Detect which cell encompasses the target text, then output its (x, y) center coordinate. 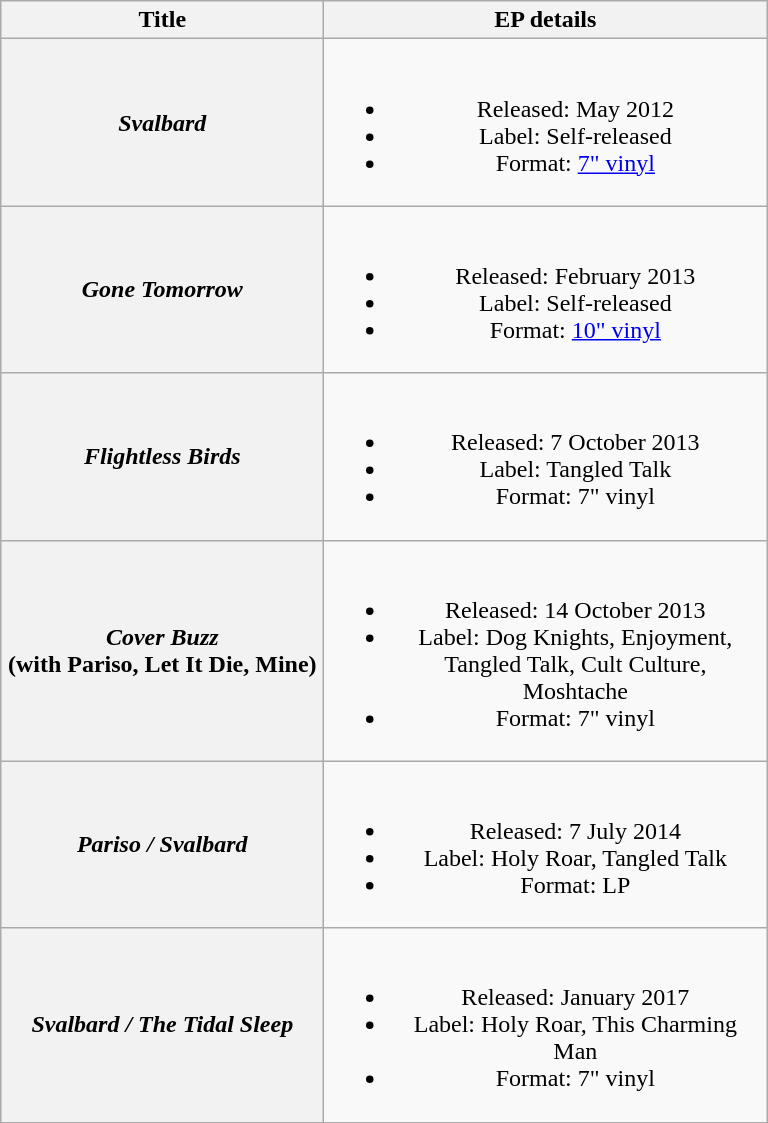
Released: May 2012Label: Self-releasedFormat: 7" vinyl (546, 122)
Released: January 2017Label: Holy Roar, This Charming ManFormat: 7" vinyl (546, 1025)
Released: 7 October 2013Label: Tangled TalkFormat: 7" vinyl (546, 456)
Svalbard (162, 122)
Released: 7 July 2014Label: Holy Roar, Tangled TalkFormat: LP (546, 844)
Released: February 2013Label: Self-releasedFormat: 10" vinyl (546, 290)
Svalbard / The Tidal Sleep (162, 1025)
Gone Tomorrow (162, 290)
Pariso / Svalbard (162, 844)
Cover Buzz(with Pariso, Let It Die, Mine) (162, 650)
Flightless Birds (162, 456)
Released: 14 October 2013Label: Dog Knights, Enjoyment, Tangled Talk, Cult Culture, MoshtacheFormat: 7" vinyl (546, 650)
Title (162, 20)
EP details (546, 20)
